Locate the cell with the specified text and output its [X, Y] center coordinate. 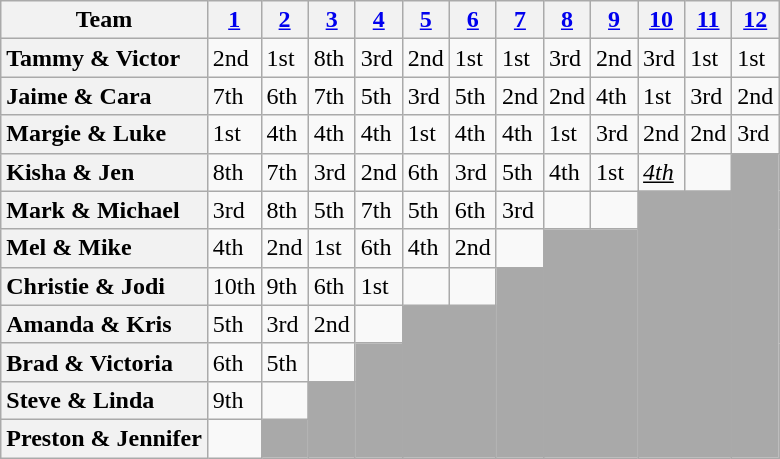
6 [472, 20]
1 [234, 20]
3 [332, 20]
Mark & Michael [104, 210]
12 [756, 20]
11 [708, 20]
Amanda & Kris [104, 324]
Margie & Luke [104, 134]
8 [566, 20]
5 [426, 20]
Brad & Victoria [104, 362]
Team [104, 20]
Christie & Jodi [104, 286]
10th [234, 286]
7 [520, 20]
2 [284, 20]
10 [662, 20]
Steve & Linda [104, 400]
Kisha & Jen [104, 172]
Preston & Jennifer [104, 438]
Tammy & Victor [104, 58]
Jaime & Cara [104, 96]
9 [614, 20]
Mel & Mike [104, 248]
4 [378, 20]
